Locate the cell with the specified text and output its (X, Y) center coordinate. 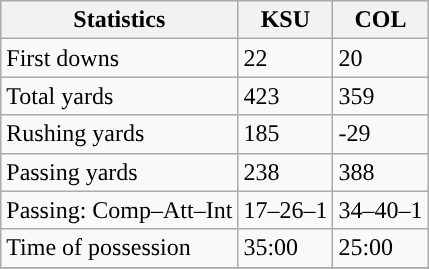
388 (380, 172)
Total yards (120, 96)
First downs (120, 58)
25:00 (380, 248)
17–26–1 (286, 210)
Passing: Comp–Att–Int (120, 210)
COL (380, 20)
Rushing yards (120, 134)
Statistics (120, 20)
Time of possession (120, 248)
238 (286, 172)
35:00 (286, 248)
-29 (380, 134)
359 (380, 96)
KSU (286, 20)
Passing yards (120, 172)
423 (286, 96)
34–40–1 (380, 210)
185 (286, 134)
22 (286, 58)
20 (380, 58)
